Determine the (X, Y) coordinate at the center of the cell enclosing the given text.  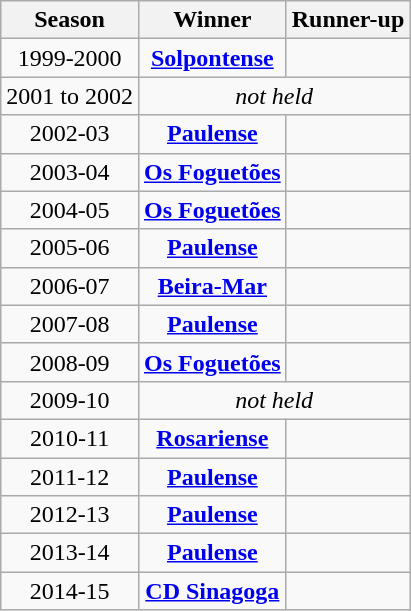
2011-12 (70, 477)
2001 to 2002 (70, 96)
CD Sinagoga (212, 591)
2007-08 (70, 324)
1999-2000 (70, 58)
2003-04 (70, 172)
2002-03 (70, 134)
Winner (212, 20)
2010-11 (70, 438)
2004-05 (70, 210)
2012-13 (70, 515)
2009-10 (70, 400)
2005-06 (70, 248)
Runner-up (348, 20)
2008-09 (70, 362)
2014-15 (70, 591)
2006-07 (70, 286)
Rosariense (212, 438)
2013-14 (70, 553)
Beira-Mar (212, 286)
Solpontense (212, 58)
Season (70, 20)
